Locate the cell with the specified text and output its (x, y) center coordinate. 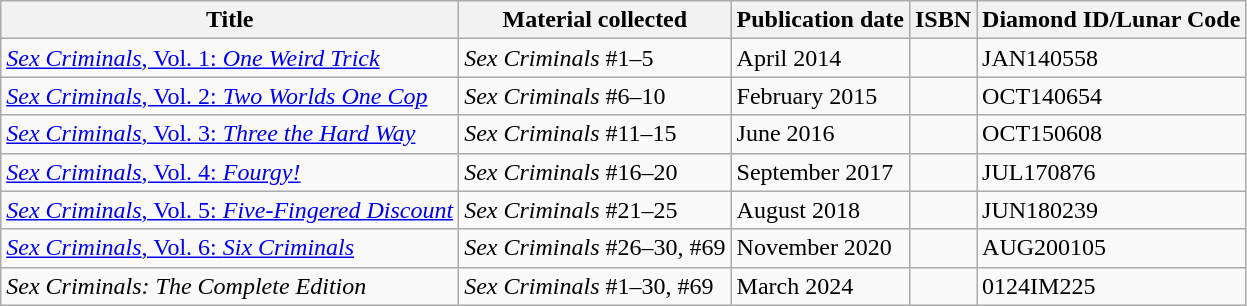
JAN140558 (1112, 58)
OCT150608 (1112, 134)
ISBN (942, 20)
Sex Criminals #26–30, #69 (595, 248)
Publication date (820, 20)
AUG200105 (1112, 248)
Sex Criminals, Vol. 1: One Weird Trick (230, 58)
JUL170876 (1112, 172)
Sex Criminals, Vol. 6: Six Criminals (230, 248)
Sex Criminals #1–30, #69 (595, 286)
June 2016 (820, 134)
Material collected (595, 20)
0124IM225 (1112, 286)
Sex Criminals #11–15 (595, 134)
Sex Criminals, Vol. 5: Five-Fingered Discount (230, 210)
Sex Criminals #21–25 (595, 210)
Sex Criminals #16–20 (595, 172)
Title (230, 20)
November 2020 (820, 248)
February 2015 (820, 96)
Sex Criminals: The Complete Edition (230, 286)
Sex Criminals #1–5 (595, 58)
Sex Criminals, Vol. 2: Two Worlds One Cop (230, 96)
August 2018 (820, 210)
Sex Criminals #6–10 (595, 96)
Sex Criminals, Vol. 3: Three the Hard Way (230, 134)
Diamond ID/Lunar Code (1112, 20)
March 2024 (820, 286)
OCT140654 (1112, 96)
September 2017 (820, 172)
Sex Criminals, Vol. 4: Fourgy! (230, 172)
JUN180239 (1112, 210)
April 2014 (820, 58)
